Detect which cell encompasses the target text, then output its (X, Y) center coordinate. 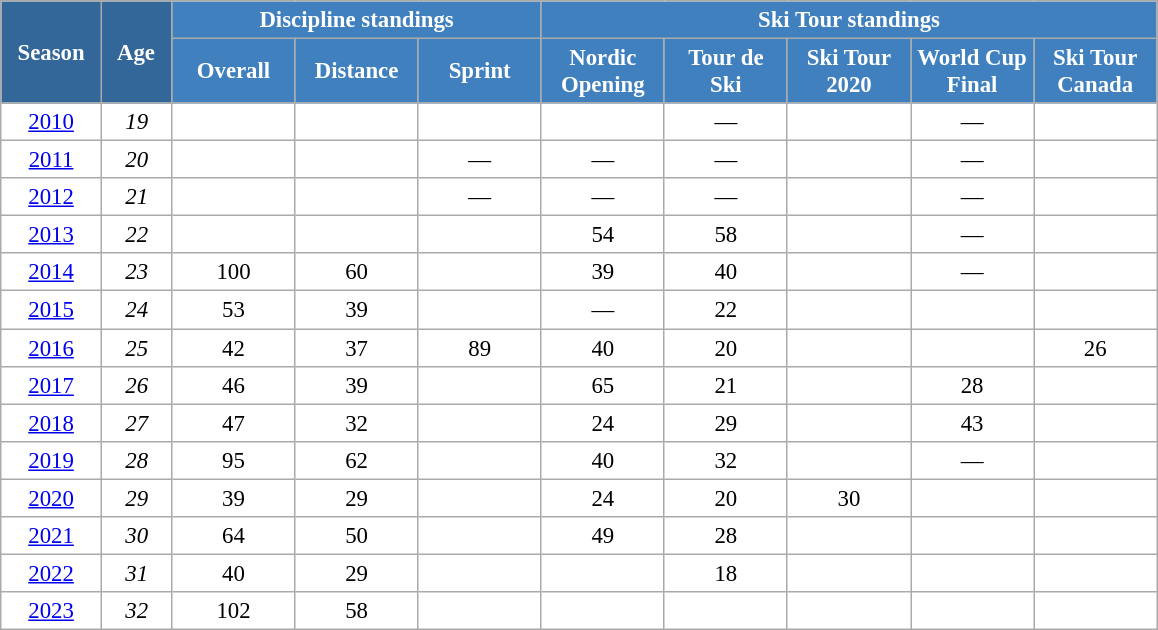
53 (234, 310)
64 (234, 536)
43 (972, 423)
37 (356, 348)
54 (602, 235)
27 (136, 423)
23 (136, 273)
2015 (52, 310)
2012 (52, 197)
65 (602, 385)
Distance (356, 72)
2018 (52, 423)
Ski Tour standings (848, 20)
102 (234, 611)
31 (136, 573)
Tour deSki (726, 72)
89 (480, 348)
60 (356, 273)
Discipline standings (356, 20)
2010 (52, 122)
95 (234, 460)
46 (234, 385)
2020 (52, 498)
50 (356, 536)
100 (234, 273)
19 (136, 122)
42 (234, 348)
2021 (52, 536)
2019 (52, 460)
2022 (52, 573)
NordicOpening (602, 72)
2013 (52, 235)
62 (356, 460)
2016 (52, 348)
18 (726, 573)
World CupFinal (972, 72)
2014 (52, 273)
25 (136, 348)
Age (136, 52)
2017 (52, 385)
Season (52, 52)
47 (234, 423)
2011 (52, 160)
Overall (234, 72)
49 (602, 536)
2023 (52, 611)
Ski Tour2020 (848, 72)
Sprint (480, 72)
Ski TourCanada (1096, 72)
